Locate the cell with the specified text and output its (x, y) center coordinate. 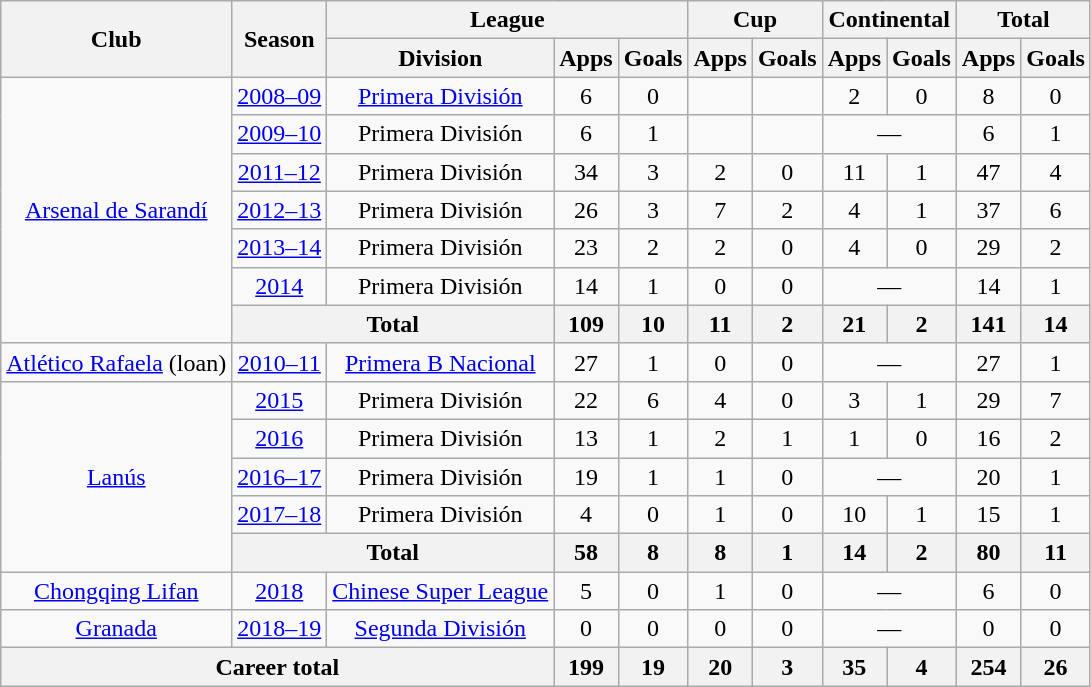
Division (440, 58)
Arsenal de Sarandí (116, 210)
2016 (280, 438)
Chinese Super League (440, 591)
80 (988, 553)
Cup (755, 20)
21 (854, 324)
254 (988, 667)
15 (988, 515)
Club (116, 39)
2013–14 (280, 248)
2018 (280, 591)
Primera B Nacional (440, 362)
35 (854, 667)
13 (586, 438)
Continental (889, 20)
League (508, 20)
Granada (116, 629)
2008–09 (280, 96)
199 (586, 667)
2016–17 (280, 477)
2018–19 (280, 629)
34 (586, 172)
58 (586, 553)
47 (988, 172)
2011–12 (280, 172)
Season (280, 39)
22 (586, 400)
23 (586, 248)
Lanús (116, 476)
2012–13 (280, 210)
Chongqing Lifan (116, 591)
2010–11 (280, 362)
37 (988, 210)
2009–10 (280, 134)
5 (586, 591)
109 (586, 324)
Atlético Rafaela (loan) (116, 362)
2017–18 (280, 515)
141 (988, 324)
2014 (280, 286)
16 (988, 438)
Segunda División (440, 629)
Career total (278, 667)
2015 (280, 400)
